Find where the given text appears and provide that cell's center as [X, Y] coordinate. 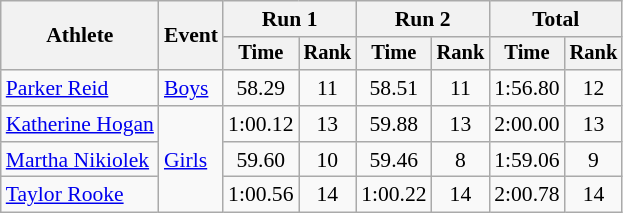
Athlete [80, 36]
58.51 [394, 88]
Run 1 [290, 19]
2:00.00 [526, 124]
2:00.78 [526, 195]
Total [556, 19]
10 [328, 160]
8 [461, 160]
59.88 [394, 124]
59.46 [394, 160]
1:56.80 [526, 88]
9 [594, 160]
1:00.12 [260, 124]
Boys [191, 88]
Parker Reid [80, 88]
1:00.22 [394, 195]
Run 2 [422, 19]
Event [191, 36]
12 [594, 88]
Girls [191, 160]
1:59.06 [526, 160]
Katherine Hogan [80, 124]
Taylor Rooke [80, 195]
58.29 [260, 88]
1:00.56 [260, 195]
Martha Nikiolek [80, 160]
59.60 [260, 160]
